From the cell containing the given text, extract its center point as (x, y) coordinate. 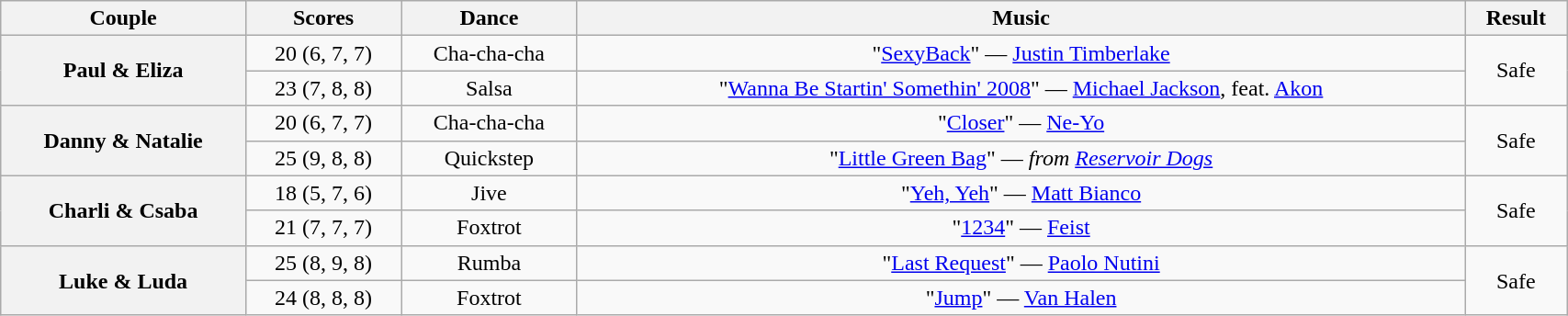
Salsa (489, 88)
Jive (489, 193)
"Jump" — Van Halen (1021, 298)
"Wanna Be Startin' Somethin' 2008" — Michael Jackson, feat. Akon (1021, 88)
Charli & Csaba (123, 210)
23 (7, 8, 8) (323, 88)
"SexyBack" — Justin Timberlake (1021, 53)
Couple (123, 18)
Paul & Eliza (123, 71)
18 (5, 7, 6) (323, 193)
"Closer" — Ne-Yo (1021, 123)
Result (1516, 18)
Luke & Luda (123, 280)
"Last Request" — Paolo Nutini (1021, 263)
Danny & Natalie (123, 141)
25 (8, 9, 8) (323, 263)
21 (7, 7, 7) (323, 228)
24 (8, 8, 8) (323, 298)
25 (9, 8, 8) (323, 158)
"1234" — Feist (1021, 228)
Music (1021, 18)
"Yeh, Yeh" — Matt Bianco (1021, 193)
"Little Green Bag" — from Reservoir Dogs (1021, 158)
Quickstep (489, 158)
Rumba (489, 263)
Scores (323, 18)
Dance (489, 18)
